Detect which cell encompasses the target text, then output its (x, y) center coordinate. 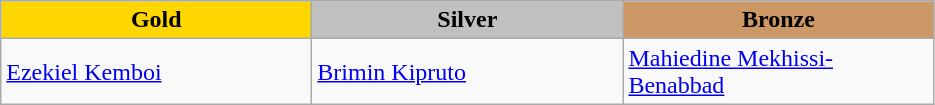
Brimin Kipruto (468, 72)
Ezekiel Kemboi (156, 72)
Gold (156, 20)
Silver (468, 20)
Mahiedine Mekhissi-Benabbad (778, 72)
Bronze (778, 20)
